Find where the given text appears and provide that cell's center as [x, y] coordinate. 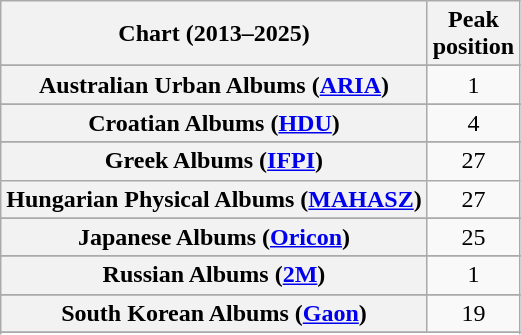
25 [473, 237]
4 [473, 123]
Australian Urban Albums (ARIA) [214, 85]
Russian Albums (2M) [214, 275]
Peakposition [473, 34]
Chart (2013–2025) [214, 34]
Croatian Albums (HDU) [214, 123]
Hungarian Physical Albums (MAHASZ) [214, 199]
19 [473, 313]
Greek Albums (IFPI) [214, 161]
Japanese Albums (Oricon) [214, 237]
South Korean Albums (Gaon) [214, 313]
